Locate the cell with the specified text and output its (X, Y) center coordinate. 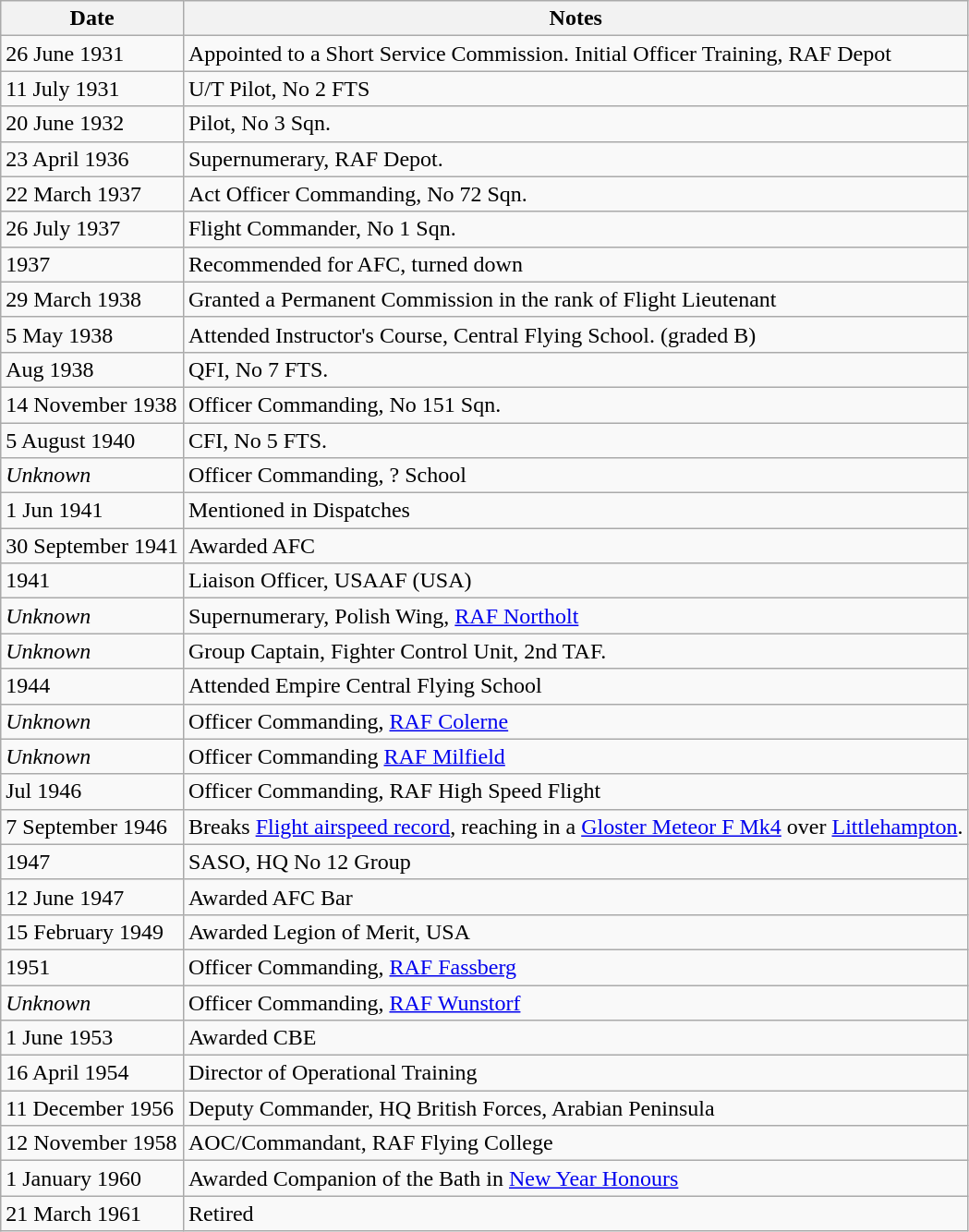
12 June 1947 (92, 897)
Aug 1938 (92, 369)
U/T Pilot, No 2 FTS (575, 89)
SASO, HQ No 12 Group (575, 862)
1 June 1953 (92, 1038)
21 March 1961 (92, 1214)
Officer Commanding, ? School (575, 476)
Supernumerary, RAF Depot. (575, 159)
14 November 1938 (92, 405)
Awarded CBE (575, 1038)
1937 (92, 264)
Retired (575, 1214)
Notes (575, 18)
1 Jun 1941 (92, 511)
1951 (92, 967)
Breaks Flight airspeed record, reaching in a Gloster Meteor F Mk4 over Littlehampton. (575, 827)
Officer Commanding, RAF Colerne (575, 721)
5 May 1938 (92, 334)
Attended Empire Central Flying School (575, 686)
Granted a Permanent Commission in the rank of Flight Lieutenant (575, 299)
30 September 1941 (92, 546)
Officer Commanding, No 151 Sqn. (575, 405)
26 June 1931 (92, 54)
12 November 1958 (92, 1143)
23 April 1936 (92, 159)
Pilot, No 3 Sqn. (575, 124)
11 December 1956 (92, 1108)
Liaison Officer, USAAF (USA) (575, 581)
15 February 1949 (92, 932)
QFI, No 7 FTS. (575, 369)
5 August 1940 (92, 441)
Attended Instructor's Course, Central Flying School. (graded B) (575, 334)
20 June 1932 (92, 124)
Act Officer Commanding, No 72 Sqn. (575, 194)
Awarded Companion of the Bath in New Year Honours (575, 1178)
26 July 1937 (92, 229)
Awarded AFC Bar (575, 897)
Jul 1946 (92, 791)
1947 (92, 862)
Date (92, 18)
Director of Operational Training (575, 1073)
Officer Commanding, RAF High Speed Flight (575, 791)
22 March 1937 (92, 194)
Flight Commander, No 1 Sqn. (575, 229)
1944 (92, 686)
Group Captain, Fighter Control Unit, 2nd TAF. (575, 651)
Mentioned in Dispatches (575, 511)
Awarded AFC (575, 546)
CFI, No 5 FTS. (575, 441)
1 January 1960 (92, 1178)
Awarded Legion of Merit, USA (575, 932)
AOC/Commandant, RAF Flying College (575, 1143)
7 September 1946 (92, 827)
Officer Commanding, RAF Fassberg (575, 967)
Supernumerary, Polish Wing, RAF Northolt (575, 616)
Officer Commanding RAF Milfield (575, 756)
16 April 1954 (92, 1073)
11 July 1931 (92, 89)
1941 (92, 581)
Deputy Commander, HQ British Forces, Arabian Peninsula (575, 1108)
Appointed to a Short Service Commission. Initial Officer Training, RAF Depot (575, 54)
Officer Commanding, RAF Wunstorf (575, 1002)
Recommended for AFC, turned down (575, 264)
29 March 1938 (92, 299)
